Find where the given text appears and provide that cell's center as [X, Y] coordinate. 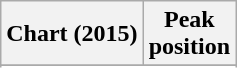
Peak position [189, 34]
Chart (2015) [72, 34]
